Capture the cell that displays the provided text and extract its (x, y) central coordinate. 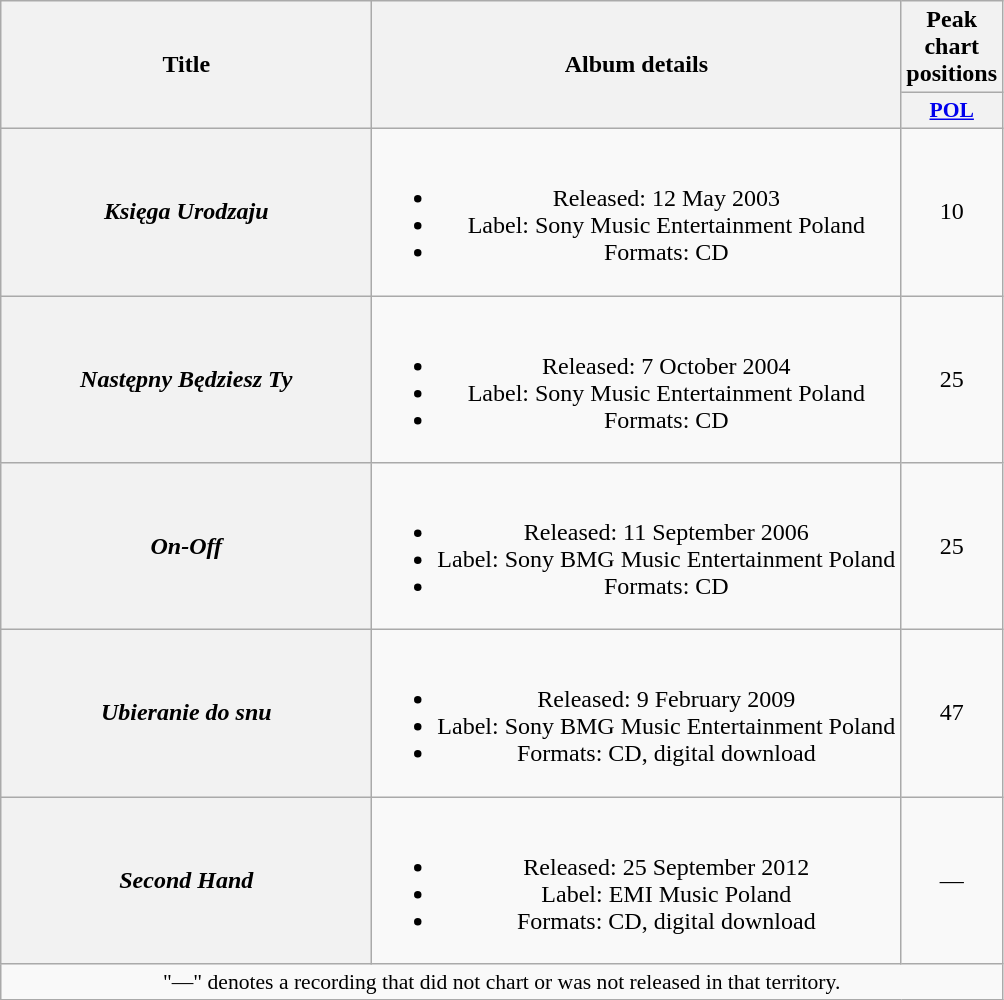
10 (952, 212)
Następny Będziesz Ty (186, 380)
Second Hand (186, 880)
On-Off (186, 546)
Released: 7 October 2004Label: Sony Music Entertainment PolandFormats: CD (636, 380)
Peak chart positions (952, 47)
"—" denotes a recording that did not chart or was not released in that territory. (502, 982)
Released: 9 February 2009Label: Sony BMG Music Entertainment PolandFormats: CD, digital download (636, 714)
Released: 12 May 2003Label: Sony Music Entertainment PolandFormats: CD (636, 212)
Księga Urodzaju (186, 212)
Released: 11 September 2006Label: Sony BMG Music Entertainment PolandFormats: CD (636, 546)
Released: 25 September 2012Label: EMI Music PolandFormats: CD, digital download (636, 880)
Ubieranie do snu (186, 714)
Album details (636, 65)
POL (952, 111)
47 (952, 714)
Title (186, 65)
— (952, 880)
